For the text-containing cell, return its midpoint in [X, Y] coordinate format. 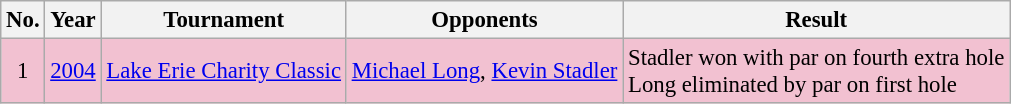
Result [816, 20]
1 [23, 72]
Year [73, 20]
Lake Erie Charity Classic [224, 72]
2004 [73, 72]
Stadler won with par on fourth extra holeLong eliminated by par on first hole [816, 72]
Tournament [224, 20]
No. [23, 20]
Michael Long, Kevin Stadler [484, 72]
Opponents [484, 20]
